Scan for the cell matching the given text and deliver its [x, y] coordinate at center. 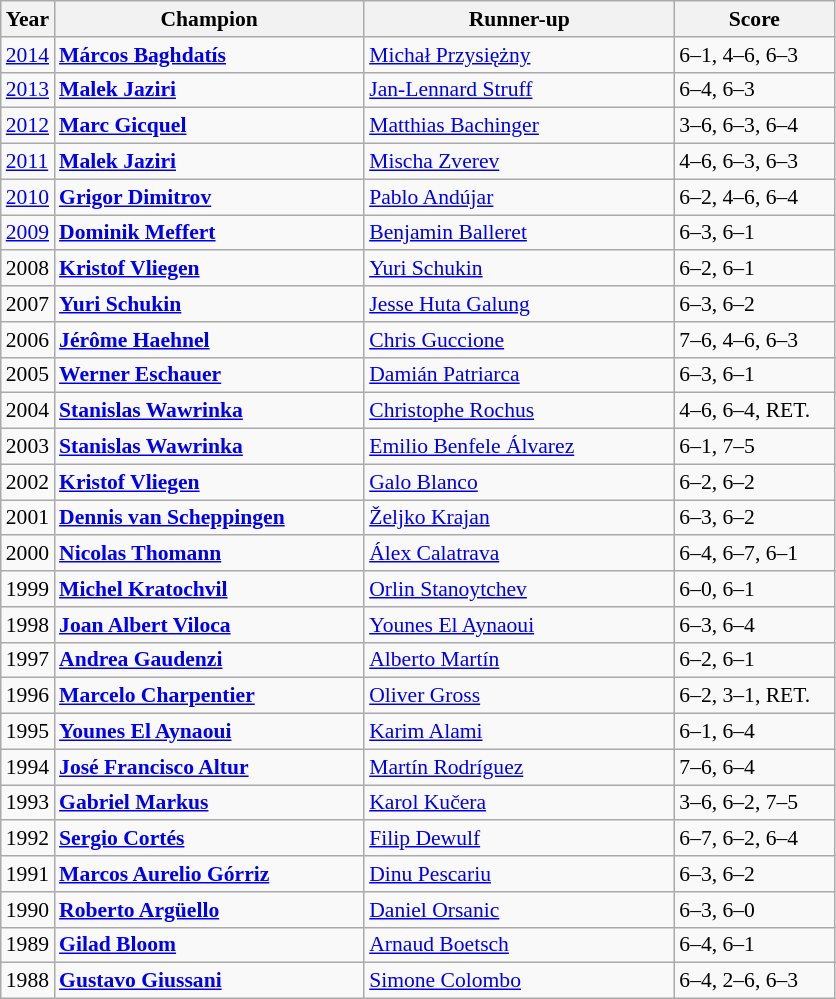
6–7, 6–2, 6–4 [754, 839]
2003 [28, 447]
1996 [28, 696]
1997 [28, 660]
Emilio Benfele Álvarez [519, 447]
Matthias Bachinger [519, 126]
Jesse Huta Galung [519, 304]
Mischa Zverev [519, 162]
2005 [28, 375]
Alberto Martín [519, 660]
Gilad Bloom [209, 945]
Year [28, 19]
José Francisco Altur [209, 767]
Karol Kučera [519, 803]
1999 [28, 589]
2014 [28, 55]
Michał Przysiężny [519, 55]
6–4, 6–3 [754, 90]
Dennis van Scheppingen [209, 518]
6–1, 7–5 [754, 447]
4–6, 6–3, 6–3 [754, 162]
1989 [28, 945]
Roberto Argüello [209, 910]
2012 [28, 126]
Daniel Orsanic [519, 910]
Christophe Rochus [519, 411]
6–0, 6–1 [754, 589]
2008 [28, 269]
6–2, 6–2 [754, 482]
2011 [28, 162]
Željko Krajan [519, 518]
Álex Calatrava [519, 554]
Marcelo Charpentier [209, 696]
Simone Colombo [519, 981]
6–4, 6–7, 6–1 [754, 554]
Gustavo Giussani [209, 981]
Marcos Aurelio Górriz [209, 874]
Benjamin Balleret [519, 233]
Champion [209, 19]
1992 [28, 839]
7–6, 6–4 [754, 767]
Martín Rodríguez [519, 767]
Grigor Dimitrov [209, 197]
Jan-Lennard Struff [519, 90]
3–6, 6–2, 7–5 [754, 803]
1998 [28, 625]
1994 [28, 767]
Score [754, 19]
Filip Dewulf [519, 839]
6–3, 6–0 [754, 910]
1991 [28, 874]
6–2, 4–6, 6–4 [754, 197]
6–4, 2–6, 6–3 [754, 981]
1988 [28, 981]
3–6, 6–3, 6–4 [754, 126]
6–1, 6–4 [754, 732]
Orlin Stanoytchev [519, 589]
2004 [28, 411]
6–2, 3–1, RET. [754, 696]
Damián Patriarca [519, 375]
2013 [28, 90]
Galo Blanco [519, 482]
Márcos Baghdatís [209, 55]
2007 [28, 304]
Arnaud Boetsch [519, 945]
1990 [28, 910]
Andrea Gaudenzi [209, 660]
2009 [28, 233]
Dominik Meffert [209, 233]
Pablo Andújar [519, 197]
Jérôme Haehnel [209, 340]
6–3, 6–4 [754, 625]
Karim Alami [519, 732]
Chris Guccione [519, 340]
Michel Kratochvil [209, 589]
2010 [28, 197]
4–6, 6–4, RET. [754, 411]
2000 [28, 554]
Nicolas Thomann [209, 554]
2001 [28, 518]
Runner-up [519, 19]
1995 [28, 732]
2002 [28, 482]
1993 [28, 803]
Joan Albert Viloca [209, 625]
6–4, 6–1 [754, 945]
Werner Eschauer [209, 375]
7–6, 4–6, 6–3 [754, 340]
Sergio Cortés [209, 839]
2006 [28, 340]
Oliver Gross [519, 696]
6–1, 4–6, 6–3 [754, 55]
Dinu Pescariu [519, 874]
Gabriel Markus [209, 803]
Marc Gicquel [209, 126]
